Return [x, y] of the center of cell containing provided text 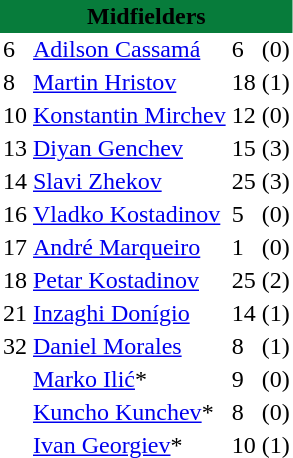
10 [15, 116]
Kuncho Kunchev* [130, 412]
1 [244, 248]
Inzaghi Donígio [130, 314]
Konstantin Mirchev [130, 116]
9 [244, 380]
Petar Kostadinov [130, 280]
13 [15, 148]
15 [244, 148]
21 [15, 314]
Adilson Cassamá [130, 50]
Midfielders [146, 16]
Diyan Genchev [130, 148]
(2) [276, 280]
André Marqueiro [130, 248]
Martin Hristov [130, 82]
Daniel Morales [130, 346]
17 [15, 248]
Slavi Zhekov [130, 182]
12 [244, 116]
16 [15, 214]
Vladko Kostadinov [130, 214]
5 [244, 214]
32 [15, 346]
Marko Ilić* [130, 380]
